Capture the cell that displays the provided text and extract its (X, Y) central coordinate. 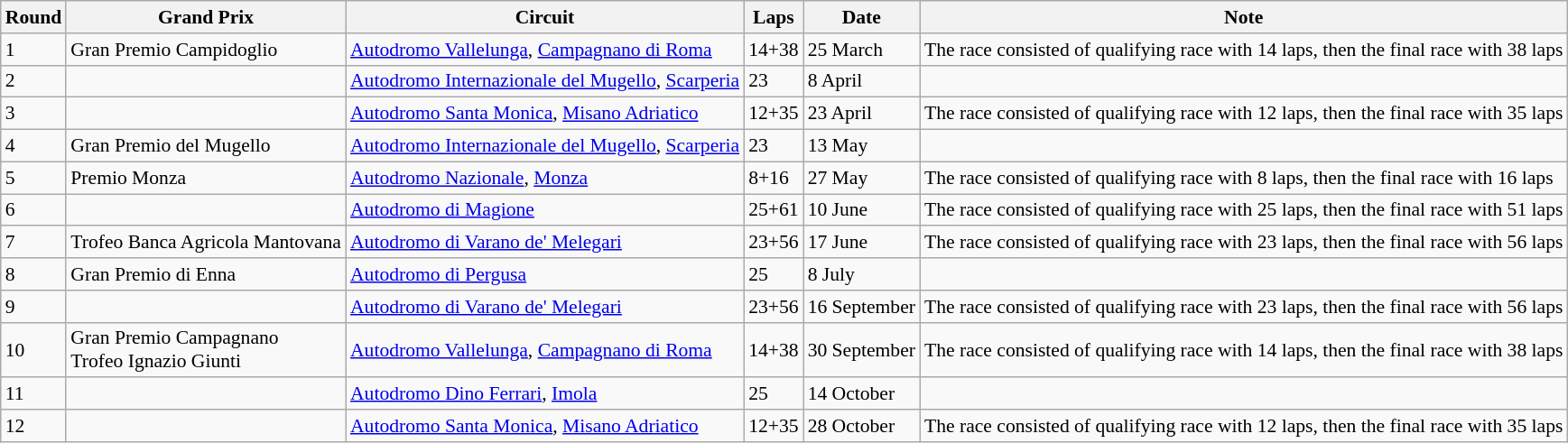
4 (34, 146)
Autodromo di Magione (545, 210)
Laps (773, 17)
The race consisted of qualifying race with 25 laps, then the final race with 51 laps (1244, 210)
8 April (861, 81)
Premio Monza (206, 178)
5 (34, 178)
25 March (861, 50)
Autodromo Dino Ferrari, Imola (545, 394)
9 (34, 307)
The race consisted of qualifying race with 8 laps, then the final race with 16 laps (1244, 178)
Grand Prix (206, 17)
Autodromo di Pergusa (545, 274)
25+61 (773, 210)
Gran Premio del Mugello (206, 146)
Gran Premio di Enna (206, 274)
Circuit (545, 17)
14 October (861, 394)
28 October (861, 426)
12 (34, 426)
Autodromo Nazionale, Monza (545, 178)
7 (34, 243)
11 (34, 394)
23 April (861, 114)
13 May (861, 146)
Trofeo Banca Agricola Mantovana (206, 243)
Gran Premio Campidoglio (206, 50)
6 (34, 210)
30 September (861, 350)
8+16 (773, 178)
2 (34, 81)
3 (34, 114)
Date (861, 17)
8 (34, 274)
17 June (861, 243)
16 September (861, 307)
Note (1244, 17)
10 June (861, 210)
10 (34, 350)
8 July (861, 274)
1 (34, 50)
27 May (861, 178)
Gran Premio CampagnanoTrofeo Ignazio Giunti (206, 350)
Round (34, 17)
